Return [x, y] of the center of cell containing provided text 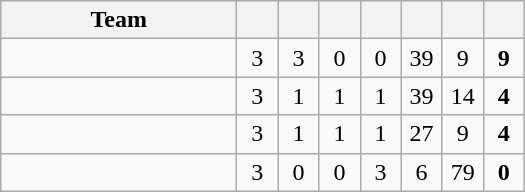
6 [422, 172]
79 [462, 172]
14 [462, 96]
Team [119, 20]
27 [422, 134]
